Determine the [x, y] coordinate at the center of the cell enclosing the given text.  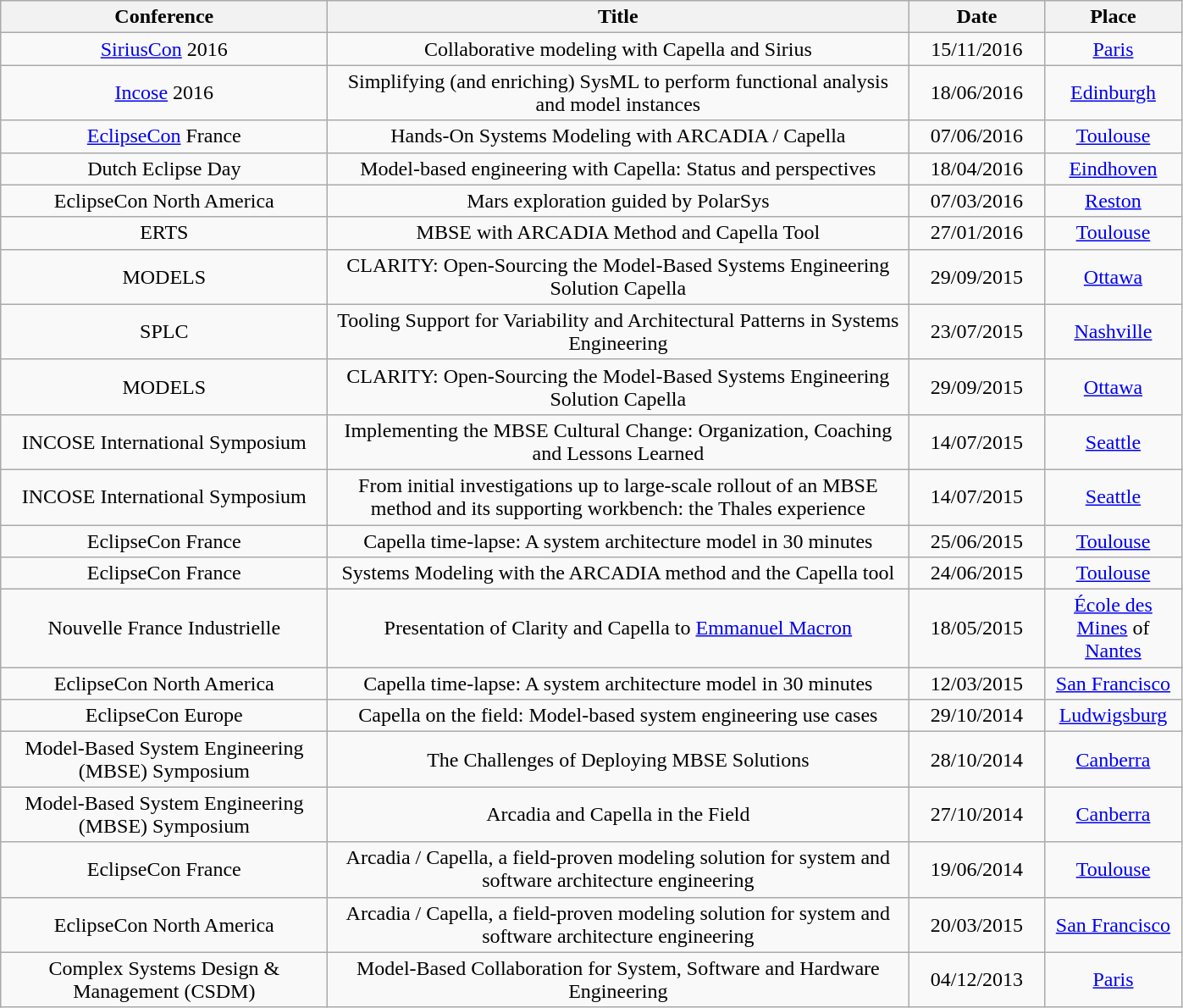
24/06/2015 [977, 573]
Implementing the MBSE Cultural Change: Organization, Coaching and Lessons Learned [618, 442]
Place [1113, 17]
From initial investigations up to large-scale rollout of an MBSE method and its supporting workbench: the Thales experience [618, 496]
Edinburgh [1113, 93]
18/04/2016 [977, 169]
Nouvelle France Industrielle [164, 629]
28/10/2014 [977, 759]
MBSE with ARCADIA Method and Capella Tool [618, 233]
Arcadia and Capella in the Field [618, 815]
Model-Based Collaboration for System, Software and Hardware Engineering [618, 979]
Tooling Support for Variability and Architectural Patterns in Systems Engineering [618, 332]
ERTS [164, 233]
25/06/2015 [977, 541]
Systems Modeling with the ARCADIA method and the Capella tool [618, 573]
07/06/2016 [977, 136]
Ludwigsburg [1113, 716]
Dutch Eclipse Day [164, 169]
15/11/2016 [977, 49]
Hands-On Systems Modeling with ARCADIA / Capella [618, 136]
18/06/2016 [977, 93]
Incose 2016 [164, 93]
Nashville [1113, 332]
18/05/2015 [977, 629]
20/03/2015 [977, 925]
École des Mines of Nantes [1113, 629]
Capella on the field: Model-based system engineering use cases [618, 716]
The Challenges of Deploying MBSE Solutions [618, 759]
Simplifying (and enriching) SysML to perform functional analysis and model instances [618, 93]
Eindhoven [1113, 169]
Complex Systems Design & Management (CSDM) [164, 979]
SiriusCon 2016 [164, 49]
04/12/2013 [977, 979]
29/10/2014 [977, 716]
27/10/2014 [977, 815]
Title [618, 17]
Mars exploration guided by PolarSys [618, 201]
Reston [1113, 201]
19/06/2014 [977, 869]
SPLC [164, 332]
07/03/2016 [977, 201]
27/01/2016 [977, 233]
EclipseCon Europe [164, 716]
Conference [164, 17]
23/07/2015 [977, 332]
Date [977, 17]
Presentation of Clarity and Capella to Emmanuel Macron [618, 629]
Collaborative modeling with Capella and Sirius [618, 49]
12/03/2015 [977, 684]
Model-based engineering with Capella: Status and perspectives [618, 169]
